Return (X, Y) of the center of cell containing provided text 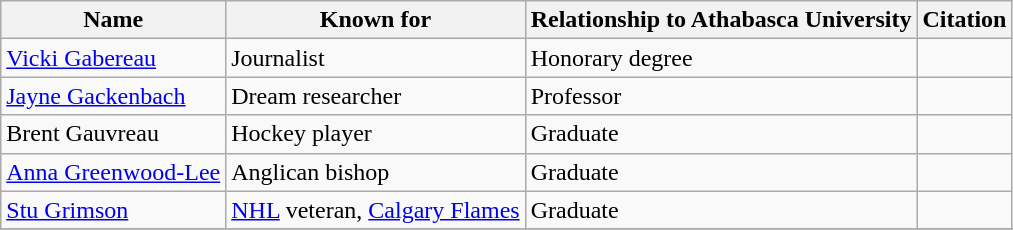
Relationship to Athabasca University (721, 20)
Brent Gauvreau (114, 134)
Jayne Gackenbach (114, 96)
Honorary degree (721, 58)
Anna Greenwood-Lee (114, 172)
Stu Grimson (114, 210)
Known for (376, 20)
Name (114, 20)
Professor (721, 96)
Citation (964, 20)
Anglican bishop (376, 172)
Hockey player (376, 134)
NHL veteran, Calgary Flames (376, 210)
Journalist (376, 58)
Vicki Gabereau (114, 58)
Dream researcher (376, 96)
